Return (X, Y) of the center of cell containing provided text 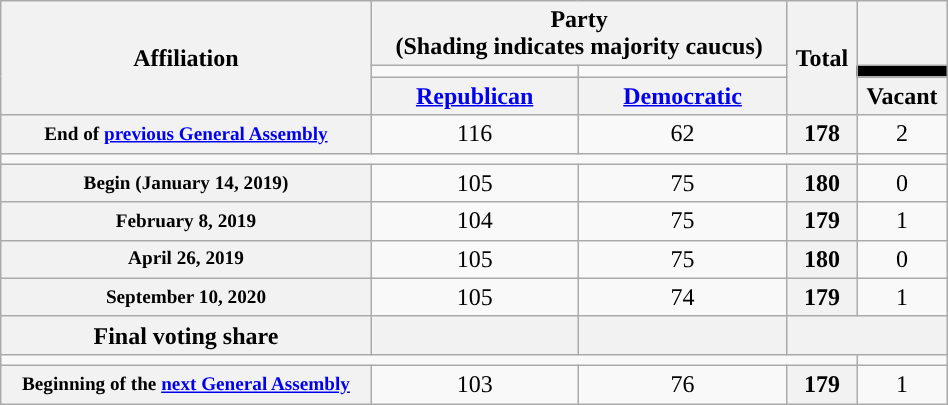
103 (474, 384)
Beginning of the next General Assembly (186, 384)
September 10, 2020 (186, 297)
178 (822, 134)
Vacant (902, 96)
2 (902, 134)
104 (474, 221)
Affiliation (186, 58)
Democratic (682, 96)
76 (682, 384)
April 26, 2019 (186, 259)
116 (474, 134)
Party(Shading indicates majority caucus) (579, 34)
February 8, 2019 (186, 221)
Republican (474, 96)
Begin (January 14, 2019) (186, 183)
Total (822, 58)
End of previous General Assembly (186, 134)
62 (682, 134)
74 (682, 297)
Final voting share (186, 335)
